Scan for the cell matching the given text and deliver its [X, Y] coordinate at center. 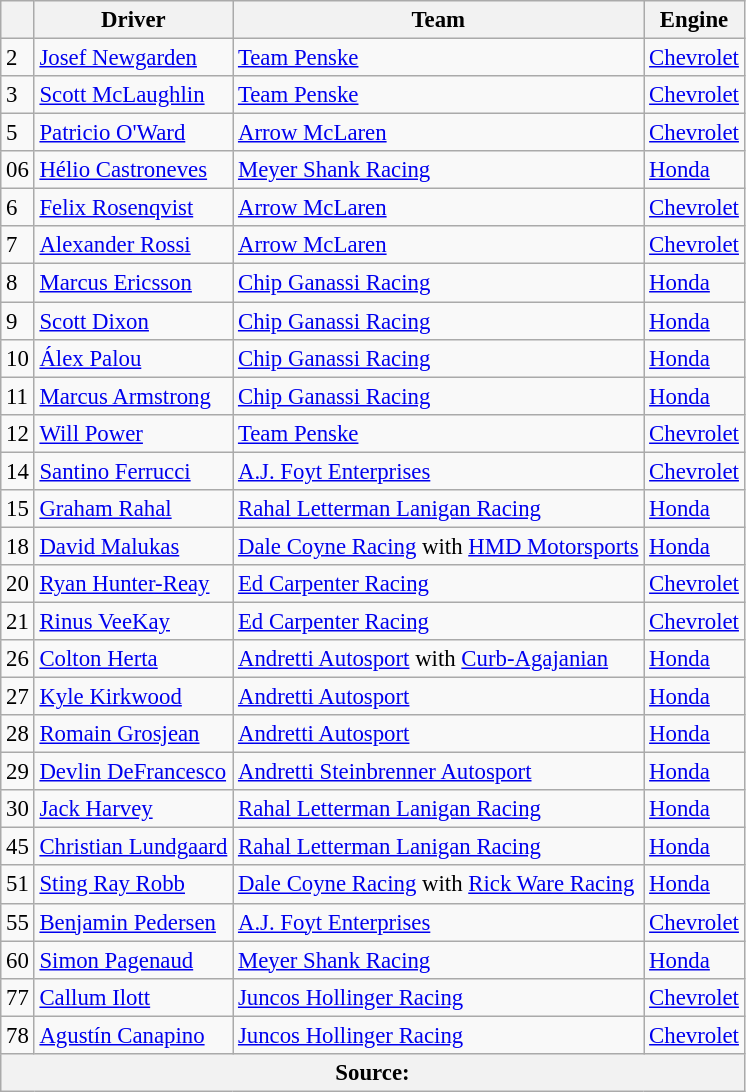
Dale Coyne Racing with Rick Ware Racing [438, 885]
7 [18, 245]
15 [18, 509]
Felix Rosenqvist [134, 208]
David Malukas [134, 546]
55 [18, 922]
45 [18, 847]
Marcus Armstrong [134, 396]
Andretti Steinbrenner Autosport [438, 772]
Sting Ray Robb [134, 885]
28 [18, 734]
8 [18, 283]
20 [18, 584]
Scott McLaughlin [134, 95]
Kyle Kirkwood [134, 697]
Christian Lundgaard [134, 847]
Agustín Canapino [134, 1035]
Colton Herta [134, 659]
27 [18, 697]
Patricio O'Ward [134, 133]
30 [18, 809]
Romain Grosjean [134, 734]
21 [18, 621]
3 [18, 95]
Driver [134, 20]
Dale Coyne Racing with HMD Motorsports [438, 546]
Hélio Castroneves [134, 170]
Jack Harvey [134, 809]
Rinus VeeKay [134, 621]
Graham Rahal [134, 509]
18 [18, 546]
Josef Newgarden [134, 58]
5 [18, 133]
14 [18, 471]
51 [18, 885]
06 [18, 170]
12 [18, 433]
Scott Dixon [134, 321]
26 [18, 659]
9 [18, 321]
6 [18, 208]
Source: [372, 1073]
60 [18, 960]
77 [18, 997]
Will Power [134, 433]
Santino Ferrucci [134, 471]
Marcus Ericsson [134, 283]
Benjamin Pedersen [134, 922]
Team [438, 20]
Callum Ilott [134, 997]
2 [18, 58]
Ryan Hunter-Reay [134, 584]
Alexander Rossi [134, 245]
78 [18, 1035]
10 [18, 358]
Engine [694, 20]
29 [18, 772]
Simon Pagenaud [134, 960]
Devlin DeFrancesco [134, 772]
Álex Palou [134, 358]
Andretti Autosport with Curb-Agajanian [438, 659]
11 [18, 396]
